Output the [X, Y] coordinate of the center of the cell containing the given text.  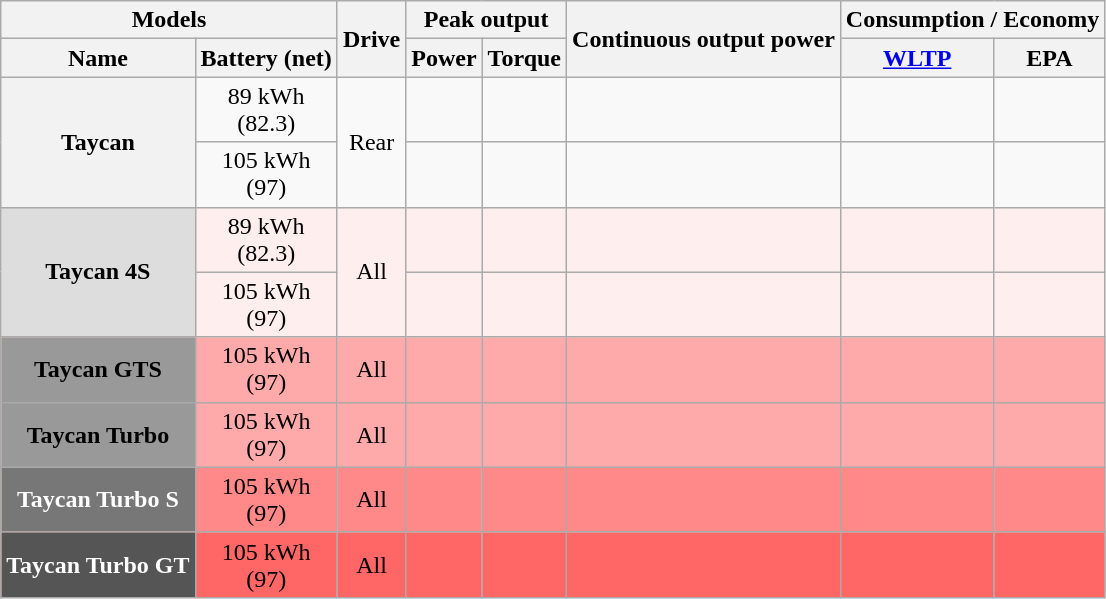
Torque [524, 58]
Continuous output power [704, 39]
WLTP [917, 58]
Battery (net) [266, 58]
Power [444, 58]
Rear [371, 142]
Models [170, 20]
Taycan Turbo [98, 434]
Taycan Turbo GT [98, 564]
Taycan 4S [98, 272]
EPA [1050, 58]
Peak output [486, 20]
Drive [371, 39]
Taycan GTS [98, 370]
Name [98, 58]
Consumption / Economy [972, 20]
Taycan [98, 142]
Taycan Turbo S [98, 500]
